Determine the (x, y) coordinate at the center of the cell enclosing the given text.  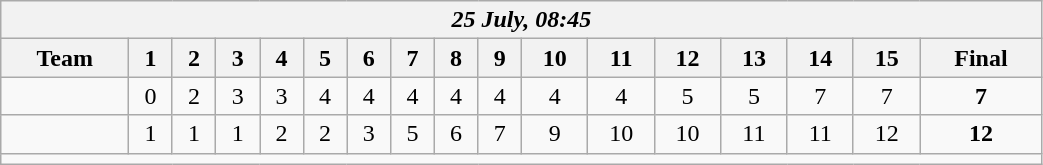
Team (65, 58)
Final (981, 58)
14 (820, 58)
13 (754, 58)
8 (456, 58)
25 July, 08:45 (522, 20)
0 (151, 96)
15 (886, 58)
